Extract the (X, Y) coordinate from the center of the cell holding the provided text.  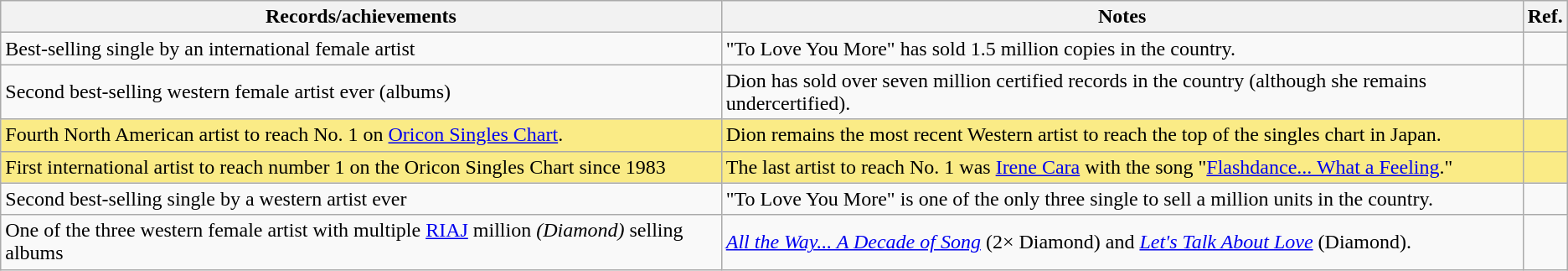
"To Love You More" is one of the only three single to sell a million units in the country. (1122, 199)
Best-selling single by an international female artist (361, 49)
Second best-selling western female artist ever (albums) (361, 92)
First international artist to reach number 1 on the Oricon Singles Chart since 1983 (361, 167)
One of the three western female artist with multiple RIAJ million (Diamond) selling albums (361, 242)
Records/achievements (361, 17)
All the Way... A Decade of Song (2× Diamond) and Let's Talk About Love (Diamond). (1122, 242)
Dion has sold over seven million certified records in the country (although she remains undercertified). (1122, 92)
Ref. (1545, 17)
Fourth North American artist to reach No. 1 on Oricon Singles Chart. (361, 135)
"To Love You More" has sold 1.5 million copies in the country. (1122, 49)
The last artist to reach No. 1 was Irene Cara with the song "Flashdance... What a Feeling." (1122, 167)
Dion remains the most recent Western artist to reach the top of the singles chart in Japan. (1122, 135)
Notes (1122, 17)
Second best-selling single by a western artist ever (361, 199)
